Search for the cell housing the specified text and yield its (x, y) center coordinate. 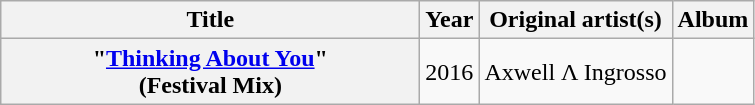
Title (210, 20)
Album (713, 20)
Year (450, 20)
Original artist(s) (576, 20)
Axwell Λ Ingrosso (576, 72)
2016 (450, 72)
"Thinking About You"(Festival Mix) (210, 72)
